Detect which cell encompasses the target text, then output its (X, Y) center coordinate. 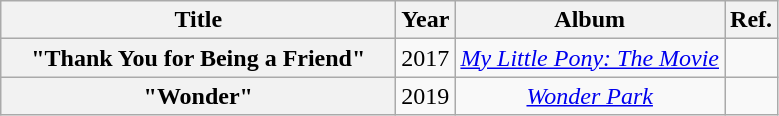
2017 (426, 58)
Year (426, 20)
Ref. (752, 20)
Title (198, 20)
Wonder Park (590, 96)
2019 (426, 96)
My Little Pony: The Movie (590, 58)
"Thank You for Being a Friend" (198, 58)
Album (590, 20)
"Wonder" (198, 96)
